From the cell containing the given text, extract its center point as (x, y) coordinate. 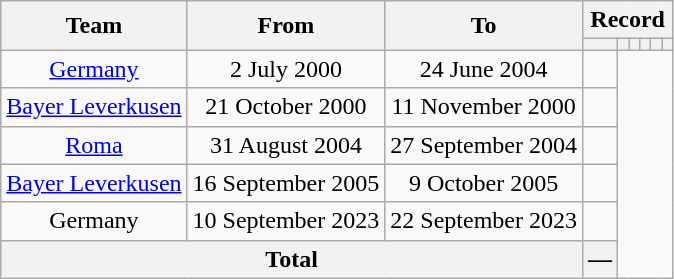
10 September 2023 (286, 221)
Team (94, 26)
24 June 2004 (484, 69)
16 September 2005 (286, 183)
21 October 2000 (286, 107)
To (484, 26)
22 September 2023 (484, 221)
From (286, 26)
31 August 2004 (286, 145)
Record (627, 20)
27 September 2004 (484, 145)
2 July 2000 (286, 69)
Roma (94, 145)
9 October 2005 (484, 183)
11 November 2000 (484, 107)
— (600, 259)
Total (292, 259)
